From the cell containing the given text, extract its center point as [x, y] coordinate. 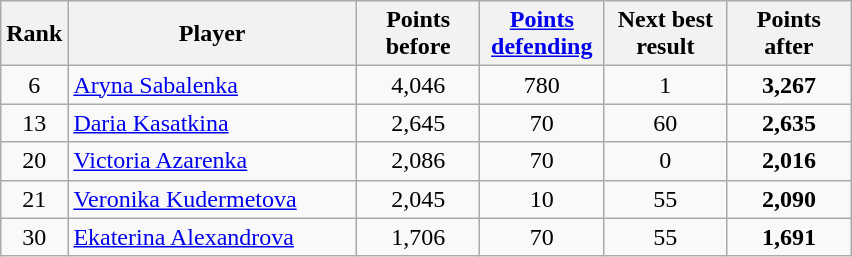
1,706 [418, 237]
Points defending [542, 34]
3,267 [789, 85]
Veronika Kudermetova [212, 199]
Points before [418, 34]
2,045 [418, 199]
2,090 [789, 199]
10 [542, 199]
Aryna Sabalenka [212, 85]
Victoria Azarenka [212, 161]
13 [34, 123]
4,046 [418, 85]
Rank [34, 34]
2,635 [789, 123]
Ekaterina Alexandrova [212, 237]
2,645 [418, 123]
2,086 [418, 161]
30 [34, 237]
60 [666, 123]
20 [34, 161]
Daria Kasatkina [212, 123]
Next best result [666, 34]
6 [34, 85]
2,016 [789, 161]
0 [666, 161]
Points after [789, 34]
1 [666, 85]
21 [34, 199]
Player [212, 34]
780 [542, 85]
1,691 [789, 237]
